Detect which cell encompasses the target text, then output its [x, y] center coordinate. 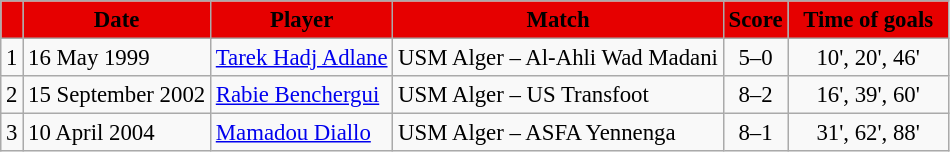
USM Alger – ASFA Yennenga [558, 133]
15 September 2002 [117, 95]
Score [756, 20]
USM Alger – Al-Ahli Wad Madani [558, 58]
16', 39', 60' [868, 95]
2 [12, 95]
USM Alger – US Transfoot [558, 95]
Match [558, 20]
8–1 [756, 133]
10', 20', 46' [868, 58]
8–2 [756, 95]
Date [117, 20]
Player [301, 20]
Tarek Hadj Adlane [301, 58]
1 [12, 58]
16 May 1999 [117, 58]
Rabie Benchergui [301, 95]
5–0 [756, 58]
3 [12, 133]
Mamadou Diallo [301, 133]
Time of goals [868, 20]
10 April 2004 [117, 133]
31', 62', 88' [868, 133]
